Detect which cell encompasses the target text, then output its (x, y) center coordinate. 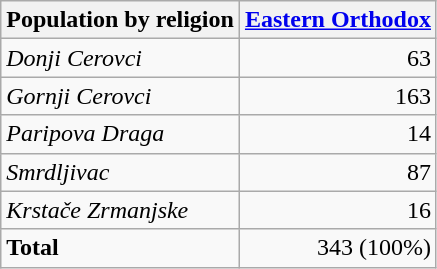
343 (100%) (338, 248)
163 (338, 96)
Gornji Cerovci (120, 96)
Paripova Draga (120, 134)
87 (338, 172)
Smrdljivac (120, 172)
Population by religion (120, 20)
14 (338, 134)
Total (120, 248)
63 (338, 58)
Krstače Zrmanjske (120, 210)
Eastern Orthodox (338, 20)
Donji Cerovci (120, 58)
16 (338, 210)
